Find where the given text appears and provide that cell's center as (X, Y) coordinate. 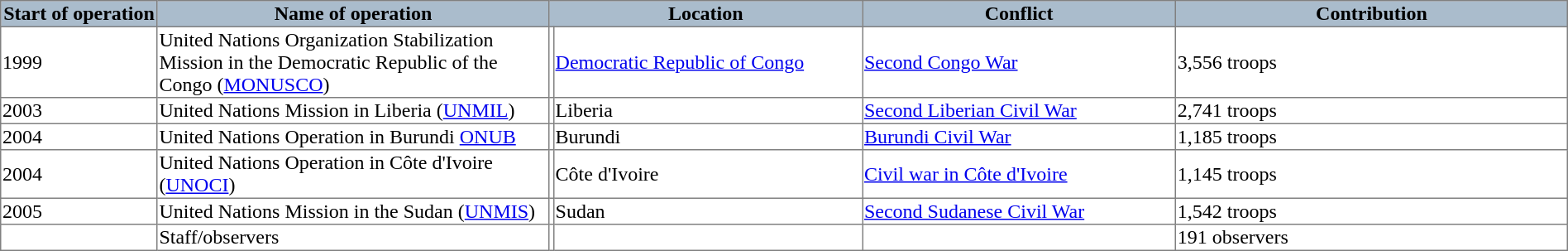
1,542 troops (1372, 211)
1999 (79, 62)
United Nations Operation in Côte d'Ivoire (UNOCI) (353, 174)
2003 (79, 111)
Start of operation (79, 14)
2,741 troops (1372, 111)
United Nations Mission in the Sudan (UNMIS) (353, 211)
1,145 troops (1372, 174)
United Nations Mission in Liberia (UNMIL) (353, 111)
Civil war in Côte d'Ivoire (1019, 174)
Conflict (1019, 14)
Liberia (708, 111)
Staff/observers (353, 238)
2005 (79, 211)
Second Liberian Civil War (1019, 111)
Contribution (1372, 14)
Name of operation (353, 14)
United Nations Organization Stabilization Mission in the Democratic Republic of the Congo (MONUSCO) (353, 62)
Second Congo War (1019, 62)
Burundi (708, 137)
Côte d'Ivoire (708, 174)
Location (706, 14)
Second Sudanese Civil War (1019, 211)
United Nations Operation in Burundi ONUB (353, 137)
Democratic Republic of Congo (708, 62)
1,185 troops (1372, 137)
Sudan (708, 211)
3,556 troops (1372, 62)
191 observers (1372, 238)
Burundi Civil War (1019, 137)
